Find where the given text appears and provide that cell's center as (x, y) coordinate. 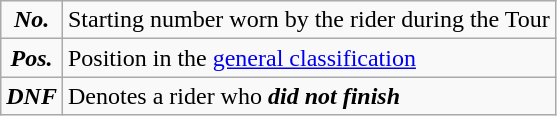
Pos. (32, 58)
Starting number worn by the rider during the Tour (308, 20)
Denotes a rider who did not finish (308, 96)
Position in the general classification (308, 58)
No. (32, 20)
DNF (32, 96)
